Return [x, y] of the center of cell containing provided text 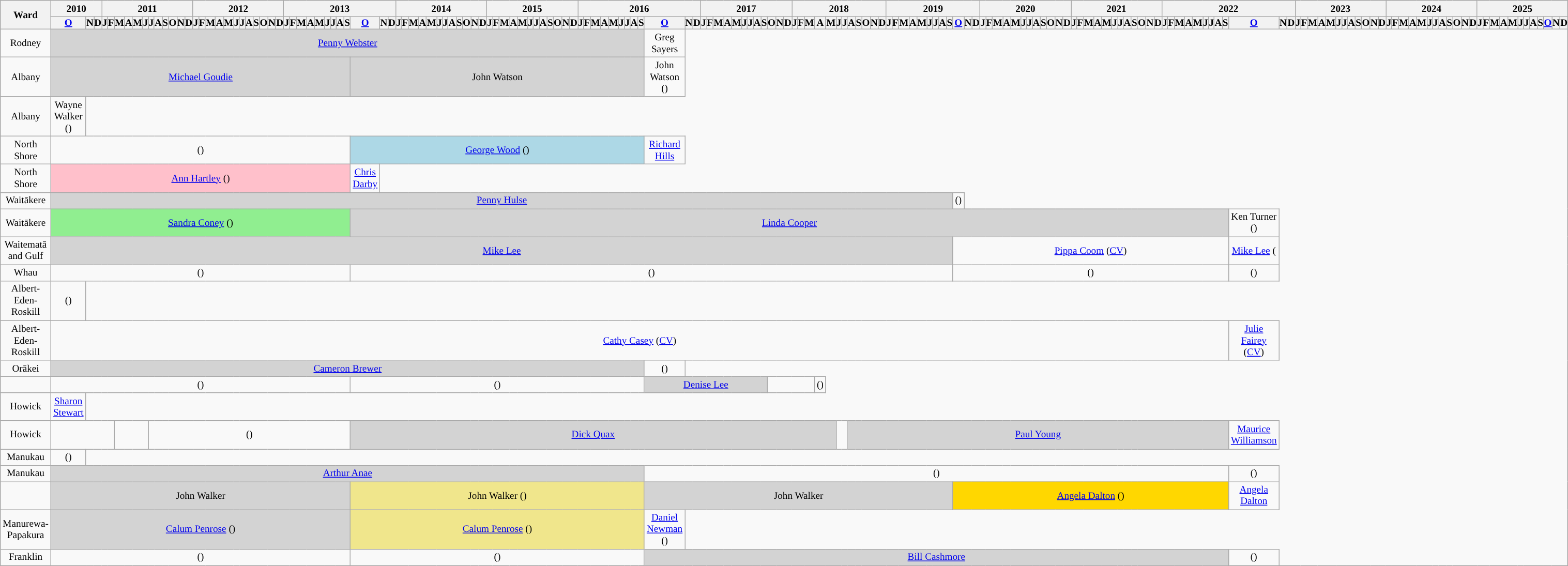
2024 [1432, 9]
2020 [1026, 9]
Franklin [26, 557]
2015 [532, 9]
Mike Lee ( [1254, 251]
Denise Lee [706, 385]
2010 [77, 9]
Linda Cooper [790, 223]
2011 [147, 9]
Bill Cashmore [936, 557]
Ward [26, 15]
Dick Quax [593, 435]
Penny Webster [347, 43]
Julie Fairey (CV) [1254, 340]
2025 [1523, 9]
Arthur Anae [347, 473]
Chris Darby [365, 178]
Paul Young [1038, 435]
Sharon Stewart [68, 407]
John Walker () [497, 496]
John Watson [497, 77]
Whau [26, 273]
Wayne Walker () [68, 117]
Michael Goudie [201, 77]
Angela Dalton [1254, 496]
Pippa Coom (CV) [1091, 251]
2018 [840, 9]
2017 [747, 9]
George Wood () [497, 150]
Greg Sayers [664, 43]
2023 [1341, 9]
John Watson () [664, 77]
Penny Hulse [501, 201]
Mike Lee [501, 251]
2014 [442, 9]
Cathy Casey (CV) [640, 340]
2016 [640, 9]
2013 [340, 9]
Daniel Newman () [664, 529]
Sandra Coney () [201, 223]
2012 [238, 9]
Maurice Williamson [1254, 435]
Cameron Brewer [347, 369]
Ken Turner () [1254, 223]
Ann Hartley () [201, 178]
2019 [933, 9]
2022 [1228, 9]
Waitematā and Gulf [26, 251]
Orākei [26, 369]
Manurewa-Papakura [26, 529]
Angela Dalton () [1091, 496]
2021 [1117, 9]
Rodney [26, 43]
Richard Hills [664, 150]
